Search for the cell housing the specified text and yield its [x, y] center coordinate. 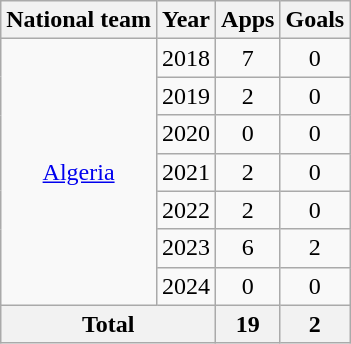
National team [79, 20]
Algeria [79, 172]
2024 [186, 286]
2019 [186, 96]
7 [248, 58]
2018 [186, 58]
2023 [186, 248]
Goals [315, 20]
Year [186, 20]
2021 [186, 172]
2020 [186, 134]
6 [248, 248]
Apps [248, 20]
Total [108, 324]
19 [248, 324]
2022 [186, 210]
